Find where the given text appears and provide that cell's center as [X, Y] coordinate. 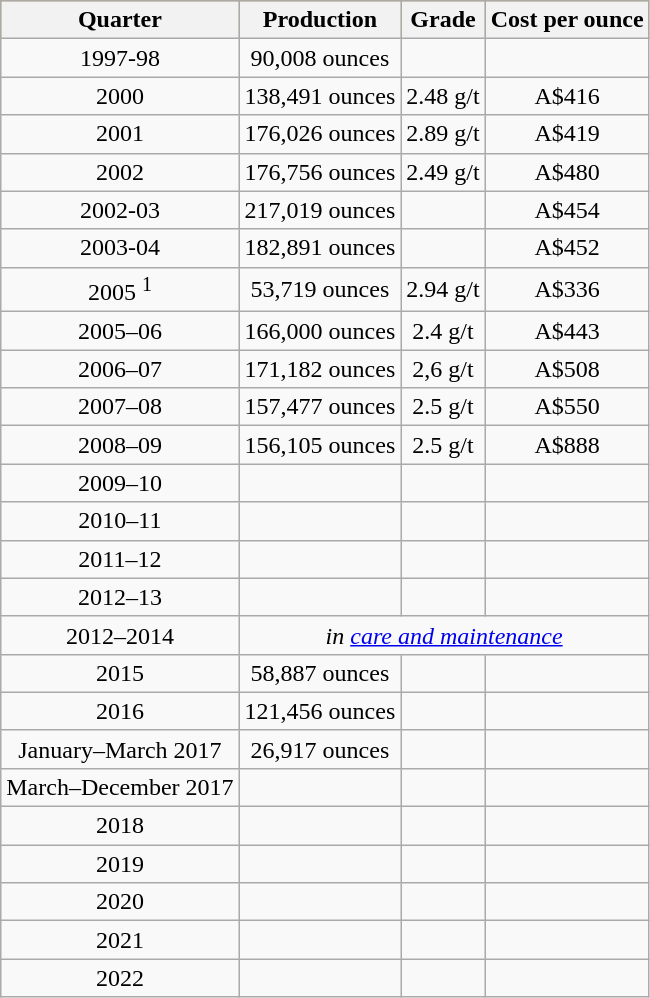
2022 [120, 978]
176,756 ounces [320, 172]
2002-03 [120, 210]
A$550 [567, 407]
90,008 ounces [320, 58]
2003-04 [120, 248]
166,000 ounces [320, 331]
1997-98 [120, 58]
A$454 [567, 210]
2005–06 [120, 331]
2019 [120, 864]
2012–2014 [120, 635]
2001 [120, 134]
2016 [120, 711]
2,6 g/t [443, 369]
2011–12 [120, 559]
182,891 ounces [320, 248]
2021 [120, 940]
2.48 g/t [443, 96]
A$508 [567, 369]
A$480 [567, 172]
2018 [120, 826]
217,019 ounces [320, 210]
A$888 [567, 445]
26,917 ounces [320, 749]
2.94 g/t [443, 290]
Cost per ounce [567, 20]
171,182 ounces [320, 369]
January–March 2017 [120, 749]
A$452 [567, 248]
A$336 [567, 290]
156,105 ounces [320, 445]
2007–08 [120, 407]
A$416 [567, 96]
2010–11 [120, 521]
Grade [443, 20]
Quarter [120, 20]
2.4 g/t [443, 331]
Production [320, 20]
2006–07 [120, 369]
2020 [120, 902]
2008–09 [120, 445]
53,719 ounces [320, 290]
58,887 ounces [320, 673]
A$419 [567, 134]
2.49 g/t [443, 172]
2005 1 [120, 290]
2.89 g/t [443, 134]
in care and maintenance [444, 635]
2009–10 [120, 483]
2002 [120, 172]
176,026 ounces [320, 134]
2000 [120, 96]
157,477 ounces [320, 407]
138,491 ounces [320, 96]
2012–13 [120, 597]
March–December 2017 [120, 787]
A$443 [567, 331]
121,456 ounces [320, 711]
2015 [120, 673]
